Extract the [x, y] coordinate from the center of the cell holding the provided text.  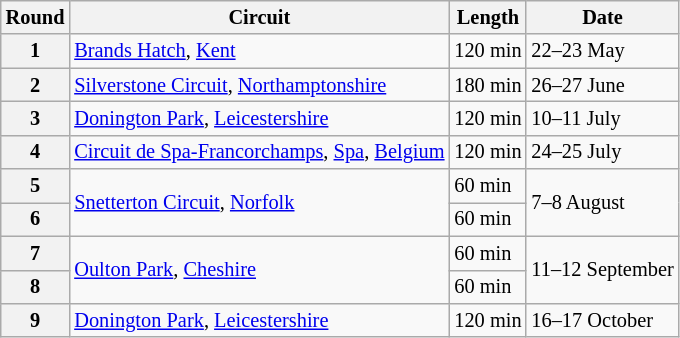
2 [36, 85]
24–25 July [602, 152]
Round [36, 17]
7 [36, 253]
11–12 September [602, 270]
9 [36, 320]
26–27 June [602, 85]
5 [36, 186]
1 [36, 51]
4 [36, 152]
6 [36, 219]
Circuit de Spa-Francorchamps, Spa, Belgium [259, 152]
Brands Hatch, Kent [259, 51]
8 [36, 287]
Length [488, 17]
22–23 May [602, 51]
Date [602, 17]
Circuit [259, 17]
Snetterton Circuit, Norfolk [259, 202]
7–8 August [602, 202]
Oulton Park, Cheshire [259, 270]
Silverstone Circuit, Northamptonshire [259, 85]
180 min [488, 85]
10–11 July [602, 118]
16–17 October [602, 320]
3 [36, 118]
